Pinpoint the cell where the given text exists, returning its (X, Y) midpoint coordinate. 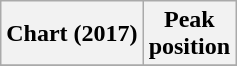
Peakposition (189, 34)
Chart (2017) (72, 34)
